Provide the (X, Y) coordinate of the cell's center where the given text is located.  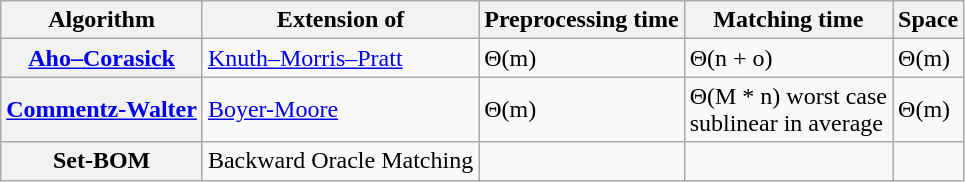
Extension of (340, 20)
Knuth–Morris–Pratt (340, 58)
Set-BOM (102, 161)
Commentz-Walter (102, 110)
Θ(M * n) worst case sublinear in average (788, 110)
Aho–Corasick (102, 58)
Space (928, 20)
Preprocessing time (582, 20)
Boyer-Moore (340, 110)
Θ(n + o) (788, 58)
Backward Oracle Matching (340, 161)
Matching time (788, 20)
Algorithm (102, 20)
